Identify which cell holds the provided text, then report its (X, Y) central coordinate. 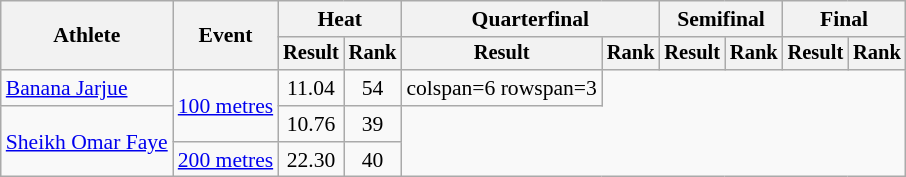
10.76 (311, 124)
colspan=6 rowspan=3 (502, 88)
11.04 (311, 88)
Event (226, 36)
Sheikh Omar Faye (87, 142)
Quarterfinal (530, 19)
100 metres (226, 106)
54 (373, 88)
Final (844, 19)
Athlete (87, 36)
Heat (340, 19)
39 (373, 124)
Semifinal (720, 19)
Banana Jarjue (87, 88)
